Provide the [x, y] coordinate of the cell's center where the given text is located.  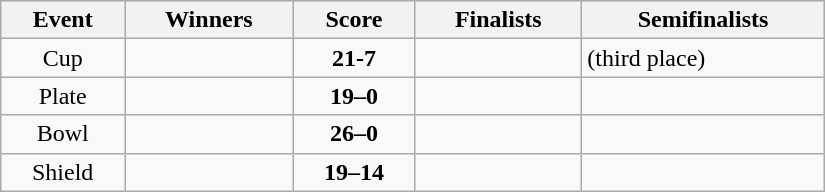
Event [63, 20]
(third place) [703, 58]
Winners [210, 20]
Shield [63, 172]
Cup [63, 58]
19–14 [354, 172]
19–0 [354, 96]
Finalists [498, 20]
Plate [63, 96]
Bowl [63, 134]
Score [354, 20]
Semifinalists [703, 20]
21-7 [354, 58]
26–0 [354, 134]
